For the text-containing cell, return its midpoint in (X, Y) coordinate format. 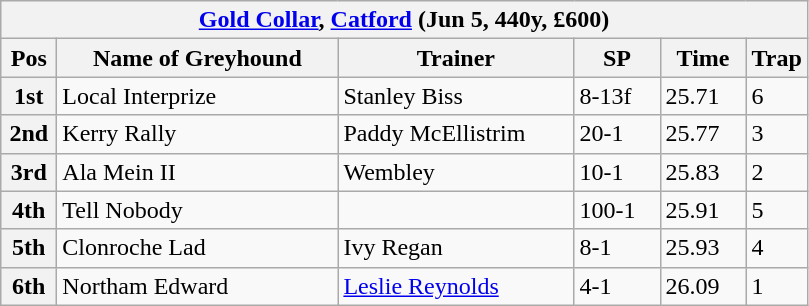
Time (703, 58)
5th (29, 248)
Name of Greyhound (198, 58)
20-1 (617, 134)
Tell Nobody (198, 210)
Stanley Biss (456, 96)
Wembley (456, 172)
3 (776, 134)
5 (776, 210)
1st (29, 96)
2nd (29, 134)
Northam Edward (198, 286)
25.77 (703, 134)
4-1 (617, 286)
2 (776, 172)
1 (776, 286)
Gold Collar, Catford (Jun 5, 440y, £600) (404, 20)
Paddy McEllistrim (456, 134)
Ala Mein II (198, 172)
3rd (29, 172)
Leslie Reynolds (456, 286)
Pos (29, 58)
8-13f (617, 96)
4th (29, 210)
8-1 (617, 248)
100-1 (617, 210)
Kerry Rally (198, 134)
10-1 (617, 172)
Local Interprize (198, 96)
6th (29, 286)
Trap (776, 58)
25.91 (703, 210)
Clonroche Lad (198, 248)
SP (617, 58)
25.83 (703, 172)
26.09 (703, 286)
6 (776, 96)
25.93 (703, 248)
Ivy Regan (456, 248)
4 (776, 248)
25.71 (703, 96)
Trainer (456, 58)
